Locate the cell with the specified text and output its [X, Y] center coordinate. 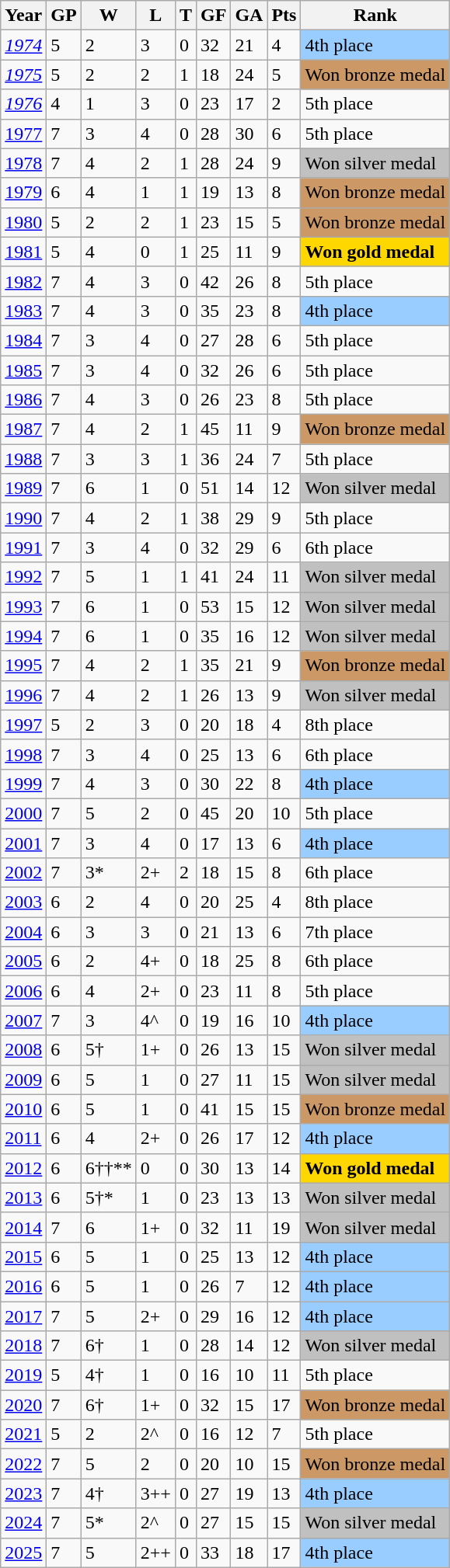
42 [213, 281]
2023 [23, 1493]
2004 [23, 932]
2003 [23, 902]
33 [213, 1552]
1987 [23, 429]
1982 [23, 281]
3* [109, 873]
1994 [23, 636]
6††** [109, 1168]
GP [64, 16]
1999 [23, 784]
38 [213, 518]
1974 [23, 45]
1991 [23, 548]
1979 [23, 193]
1977 [23, 134]
GA [249, 16]
2010 [23, 1109]
2001 [23, 843]
1996 [23, 695]
1990 [23, 518]
2013 [23, 1198]
22 [249, 784]
2000 [23, 813]
L [155, 16]
Year [23, 16]
1993 [23, 607]
GF [213, 16]
1998 [23, 754]
3++ [155, 1493]
53 [213, 607]
1988 [23, 459]
2025 [23, 1552]
5† [109, 1050]
Rank [375, 16]
2014 [23, 1227]
2015 [23, 1257]
2007 [23, 1020]
W [109, 16]
2++ [155, 1552]
1980 [23, 222]
2022 [23, 1464]
2005 [23, 961]
1983 [23, 311]
2021 [23, 1434]
1978 [23, 163]
36 [213, 459]
1975 [23, 75]
2006 [23, 991]
1992 [23, 577]
1989 [23, 488]
2012 [23, 1168]
2020 [23, 1405]
2018 [23, 1346]
1985 [23, 370]
2024 [23, 1523]
Pts [284, 16]
5* [109, 1523]
2017 [23, 1316]
2011 [23, 1139]
2009 [23, 1080]
1984 [23, 340]
4+ [155, 961]
2016 [23, 1286]
2019 [23, 1375]
1981 [23, 252]
1986 [23, 400]
1995 [23, 666]
5†* [109, 1198]
2002 [23, 873]
51 [213, 488]
T [185, 16]
2008 [23, 1050]
1997 [23, 725]
7th place [375, 932]
1976 [23, 104]
4^ [155, 1020]
